Return the [X, Y] coordinate for the center point of the cell that contains the specified text.  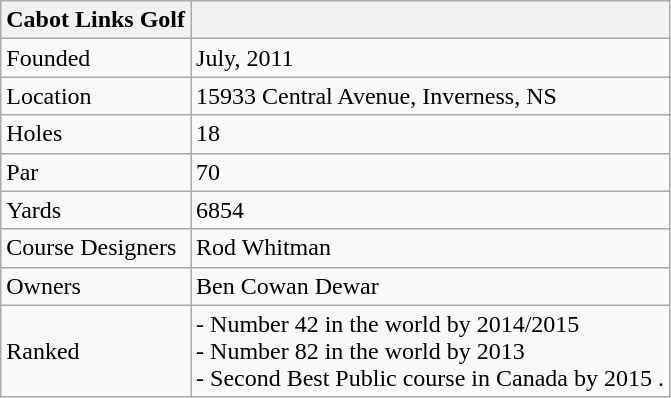
Yards [96, 210]
Par [96, 172]
Course Designers [96, 248]
Location [96, 96]
July, 2011 [430, 58]
18 [430, 134]
6854 [430, 210]
- Number 42 in the world by 2014/2015- Number 82 in the world by 2013- Second Best Public course in Canada by 2015 . [430, 351]
Owners [96, 286]
Ranked [96, 351]
15933 Central Avenue, Inverness, NS [430, 96]
Founded [96, 58]
Cabot Links Golf [96, 20]
Rod Whitman [430, 248]
Ben Cowan Dewar [430, 286]
Holes [96, 134]
70 [430, 172]
